Search for the cell housing the specified text and yield its [x, y] center coordinate. 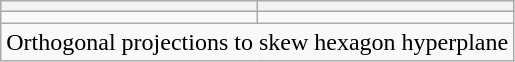
Orthogonal projections to skew hexagon hyperplane [258, 42]
